Search for the cell housing the specified text and yield its (x, y) center coordinate. 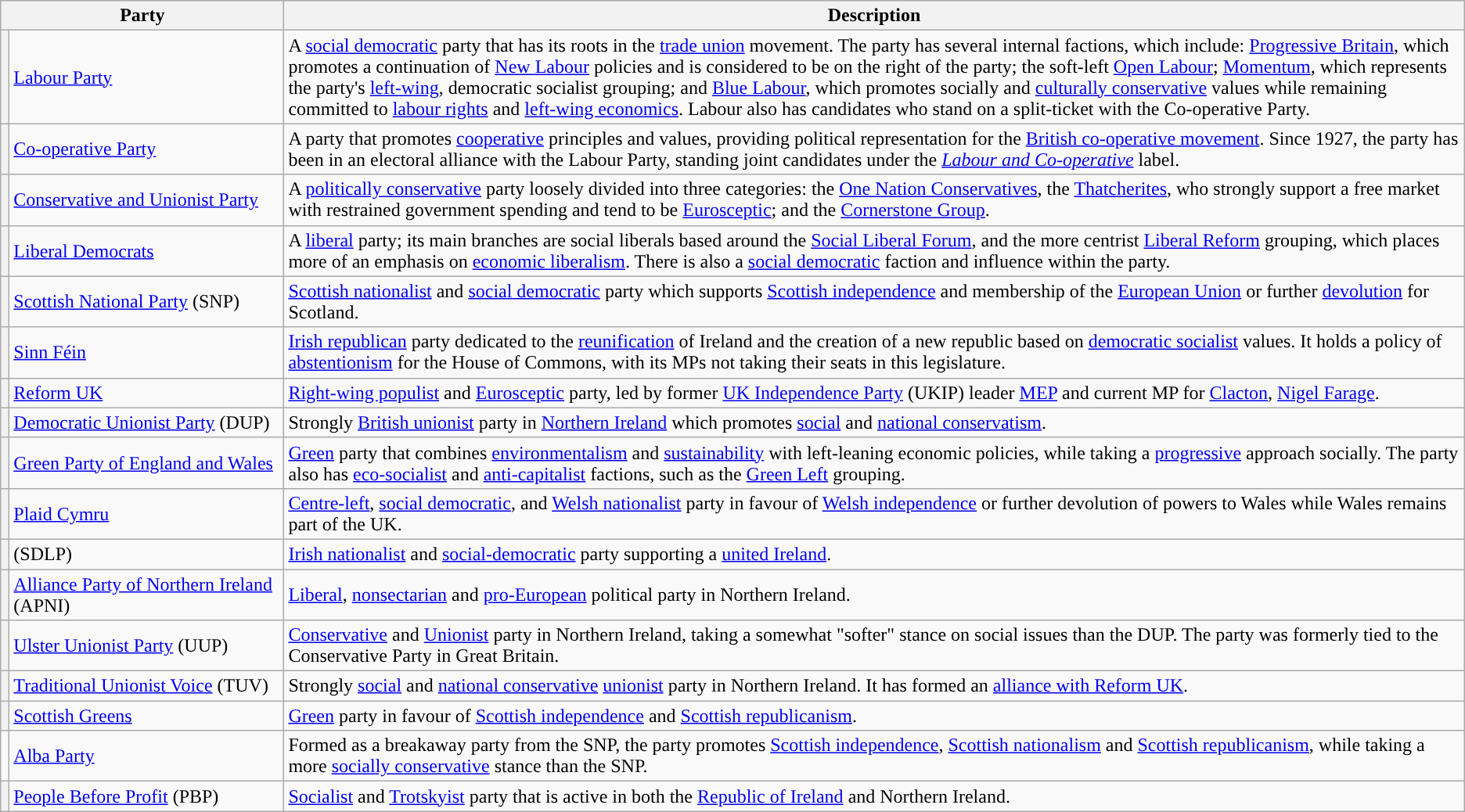
Right-wing populist and Eurosceptic party, led by former UK Independence Party (UKIP) leader MEP and current MP for Clacton, Nigel Farage. (874, 393)
Labour Party (147, 77)
Description (874, 16)
Conservative and Unionist Party (147, 200)
Liberal Democrats (147, 250)
People Before Profit (PBP) (147, 796)
Socialist and Trotskyist party that is active in both the Republic of Ireland and Northern Ireland. (874, 796)
Scottish Greens (147, 716)
Traditional Unionist Voice (TUV) (147, 686)
Alba Party (147, 756)
Ulster Unionist Party (UUP) (147, 646)
Alliance Party of Northern Ireland (APNI) (147, 595)
Green party in favour of Scottish independence and Scottish republicanism. (874, 716)
Sinn Féin (147, 352)
Strongly social and national conservative unionist party in Northern Ireland. It has formed an alliance with Reform UK. (874, 686)
Party (142, 16)
Green Party of England and Wales (147, 463)
Liberal, nonsectarian and pro-European political party in Northern Ireland. (874, 595)
Scottish National Party (SNP) (147, 302)
(SDLP) (147, 554)
Irish nationalist and social-democratic party supporting a united Ireland. (874, 554)
Democratic Unionist Party (DUP) (147, 422)
Plaid Cymru (147, 513)
Co-operative Party (147, 149)
Reform UK (147, 393)
Strongly British unionist party in Northern Ireland which promotes social and national conservatism. (874, 422)
